Provide the (X, Y) coordinate of the cell's center where the given text is located.  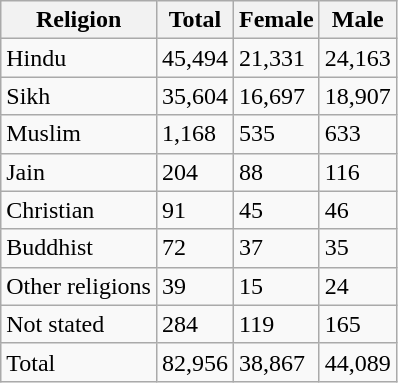
Hindu (79, 58)
39 (194, 286)
Male (358, 20)
535 (277, 134)
45,494 (194, 58)
Christian (79, 210)
46 (358, 210)
1,168 (194, 134)
Religion (79, 20)
Buddhist (79, 248)
119 (277, 324)
88 (277, 172)
165 (358, 324)
Sikh (79, 96)
24,163 (358, 58)
72 (194, 248)
633 (358, 134)
16,697 (277, 96)
204 (194, 172)
35,604 (194, 96)
35 (358, 248)
91 (194, 210)
45 (277, 210)
37 (277, 248)
284 (194, 324)
Other religions (79, 286)
Jain (79, 172)
21,331 (277, 58)
Not stated (79, 324)
Female (277, 20)
Muslim (79, 134)
116 (358, 172)
15 (277, 286)
82,956 (194, 362)
24 (358, 286)
18,907 (358, 96)
44,089 (358, 362)
38,867 (277, 362)
